For the text-containing cell, return its midpoint in (X, Y) coordinate format. 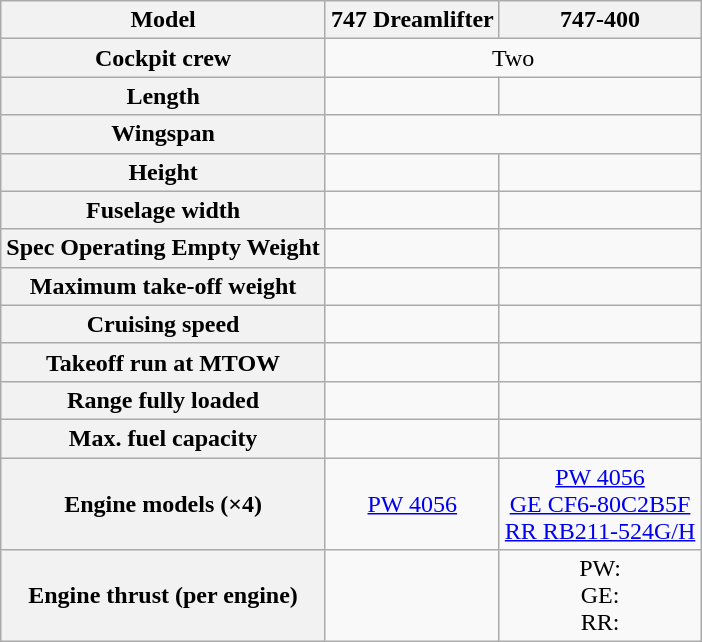
PW 4056GE CF6-80C2B5FRR RB211-524G/H (600, 504)
PW: GE: RR: (600, 596)
Height (164, 172)
Max. fuel capacity (164, 438)
Model (164, 20)
Spec Operating Empty Weight (164, 248)
Fuselage width (164, 210)
Engine thrust (per engine) (164, 596)
747-400 (600, 20)
Range fully loaded (164, 400)
PW 4056 (412, 504)
Cockpit crew (164, 58)
747 Dreamlifter (412, 20)
Takeoff run at MTOW (164, 362)
Two (512, 58)
Maximum take-off weight (164, 286)
Cruising speed (164, 324)
Length (164, 96)
Engine models (×4) (164, 504)
Wingspan (164, 134)
